Pinpoint the cell where the given text exists, returning its [X, Y] midpoint coordinate. 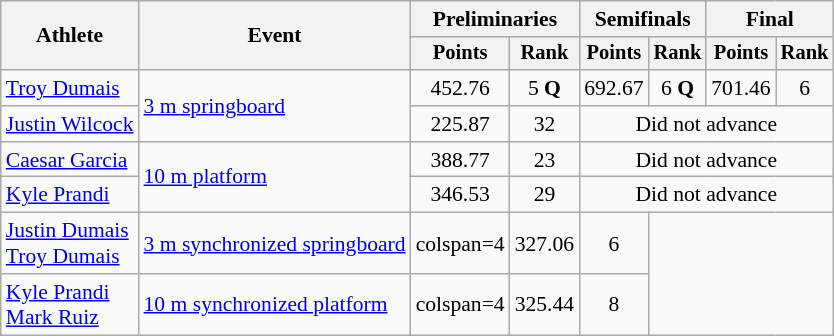
Final [770, 19]
Justin Wilcock [70, 124]
6 Q [678, 88]
5 Q [544, 88]
327.06 [544, 244]
Kyle PrandiMark Ruiz [70, 304]
3 m synchronized springboard [275, 244]
701.46 [740, 88]
225.87 [460, 124]
10 m synchronized platform [275, 304]
29 [544, 195]
3 m springboard [275, 106]
10 m platform [275, 178]
452.76 [460, 88]
8 [614, 304]
23 [544, 160]
388.77 [460, 160]
Semifinals [642, 19]
Justin DumaisTroy Dumais [70, 244]
Caesar Garcia [70, 160]
346.53 [460, 195]
Troy Dumais [70, 88]
Athlete [70, 36]
Preliminaries [496, 19]
Event [275, 36]
325.44 [544, 304]
Kyle Prandi [70, 195]
32 [544, 124]
692.67 [614, 88]
